Return the [x, y] coordinate for the center point of the cell that contains the specified text.  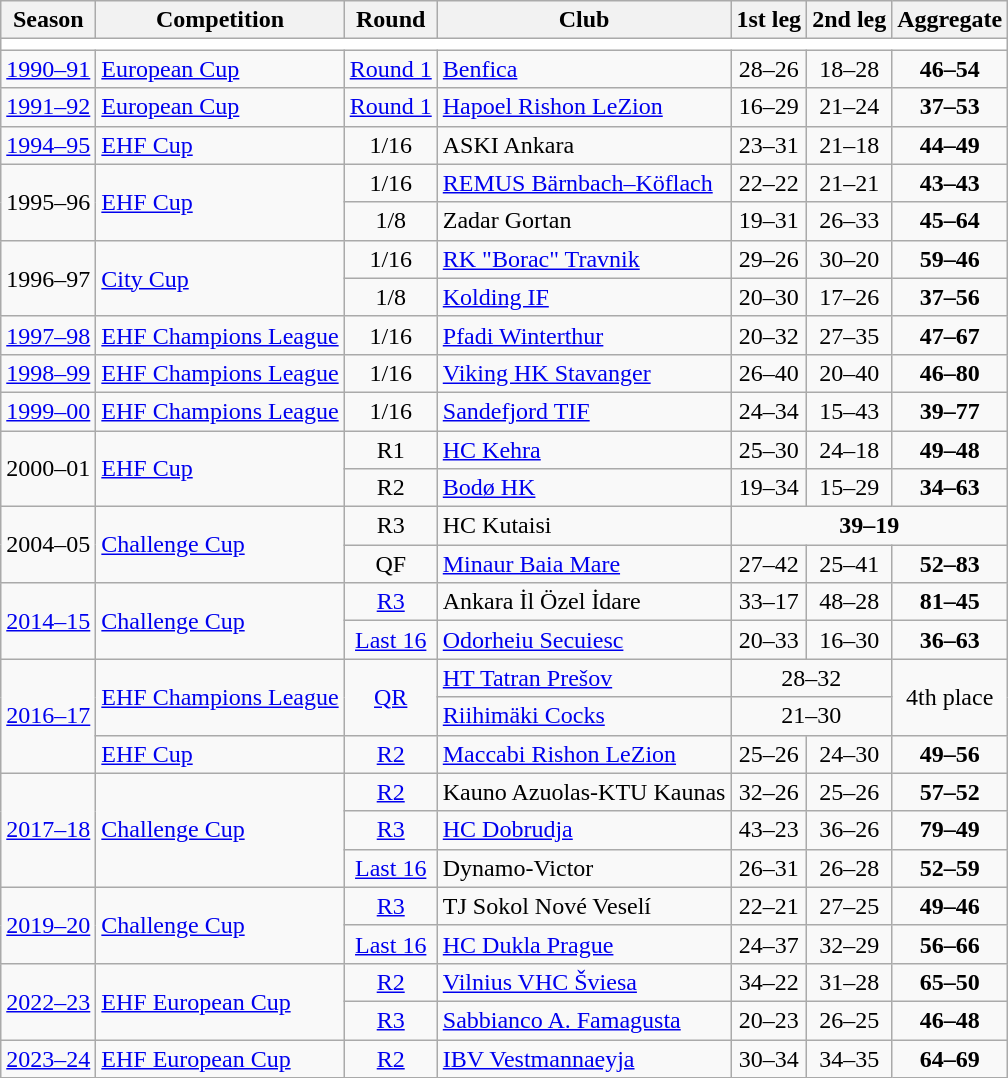
REMUS Bärnbach–Köflach [584, 183]
34–22 [769, 982]
49–46 [950, 906]
2nd leg [850, 20]
TJ Sokol Nové Veselí [584, 906]
20–32 [769, 335]
1997–98 [48, 335]
26–31 [769, 868]
Pfadi Winterthur [584, 335]
57–52 [950, 792]
22–22 [769, 183]
20–30 [769, 297]
44–49 [950, 145]
31–28 [850, 982]
Minaur Baia Mare [584, 564]
49–56 [950, 754]
Zadar Gortan [584, 221]
79–49 [950, 830]
43–43 [950, 183]
65–50 [950, 982]
39–19 [870, 526]
Ankara İl Özel İdare [584, 602]
2016–17 [48, 716]
1995–96 [48, 202]
1990–91 [48, 69]
Round [390, 20]
22–21 [769, 906]
39–77 [950, 411]
25–30 [769, 449]
16–30 [850, 640]
1999–00 [48, 411]
City Cup [220, 278]
Viking HK Stavanger [584, 373]
26–25 [850, 1020]
36–26 [850, 830]
23–31 [769, 145]
2023–24 [48, 1059]
Kolding IF [584, 297]
1998–99 [48, 373]
Sabbianco A. Famagusta [584, 1020]
52–59 [950, 868]
30–20 [850, 259]
15–29 [850, 488]
64–69 [950, 1059]
43–23 [769, 830]
36–63 [950, 640]
34–63 [950, 488]
49–48 [950, 449]
32–29 [850, 944]
Dynamo-Victor [584, 868]
37–53 [950, 107]
27–35 [850, 335]
17–26 [850, 297]
ASKI Ankara [584, 145]
2004–05 [48, 545]
QR [390, 697]
20–23 [769, 1020]
15–43 [850, 411]
34–35 [850, 1059]
24–37 [769, 944]
21–30 [812, 716]
18–28 [850, 69]
HC Dukla Prague [584, 944]
37–56 [950, 297]
4th place [950, 697]
21–21 [850, 183]
QF [390, 564]
30–34 [769, 1059]
21–24 [850, 107]
1994–95 [48, 145]
46–48 [950, 1020]
27–42 [769, 564]
IBV Vestmannaeyja [584, 1059]
Competition [220, 20]
Bodø HK [584, 488]
29–26 [769, 259]
20–33 [769, 640]
47–67 [950, 335]
1991–92 [48, 107]
52–83 [950, 564]
HC Dobrudja [584, 830]
2017–18 [48, 830]
59–46 [950, 259]
21–18 [850, 145]
2019–20 [48, 925]
16–29 [769, 107]
HT Tatran Prešov [584, 678]
HC Kutaisi [584, 526]
Season [48, 20]
1996–97 [48, 278]
28–26 [769, 69]
2014–15 [48, 621]
Vilnius VHC Šviesa [584, 982]
Sandefjord TIF [584, 411]
25–41 [850, 564]
R1 [390, 449]
2022–23 [48, 1001]
81–45 [950, 602]
Maccabi Rishon LeZion [584, 754]
46–80 [950, 373]
26–40 [769, 373]
24–34 [769, 411]
Riihimäki Cocks [584, 716]
Odorheiu Secuiesc [584, 640]
56–66 [950, 944]
Aggregate [950, 20]
45–64 [950, 221]
Hapoel Rishon LeZion [584, 107]
26–33 [850, 221]
Club [584, 20]
33–17 [769, 602]
27–25 [850, 906]
46–54 [950, 69]
19–31 [769, 221]
19–34 [769, 488]
48–28 [850, 602]
Benfica [584, 69]
2000–01 [48, 468]
24–18 [850, 449]
Kauno Azuolas-KTU Kaunas [584, 792]
HC Kehra [584, 449]
RK "Borac" Travnik [584, 259]
1st leg [769, 20]
24–30 [850, 754]
32–26 [769, 792]
20–40 [850, 373]
28–32 [812, 678]
26–28 [850, 868]
